Detect which cell encompasses the target text, then output its (x, y) center coordinate. 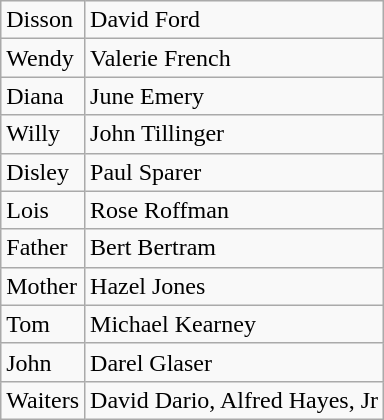
June Emery (234, 96)
Wendy (43, 58)
John (43, 362)
Diana (43, 96)
Paul Sparer (234, 172)
Hazel Jones (234, 286)
John Tillinger (234, 134)
Rose Roffman (234, 210)
Michael Kearney (234, 324)
Waiters (43, 400)
David Dario, Alfred Hayes, Jr (234, 400)
Disley (43, 172)
Willy (43, 134)
Father (43, 248)
Darel Glaser (234, 362)
Tom (43, 324)
Lois (43, 210)
Bert Bertram (234, 248)
Disson (43, 20)
Mother (43, 286)
Valerie French (234, 58)
David Ford (234, 20)
